Return [X, Y] of the center of cell containing provided text 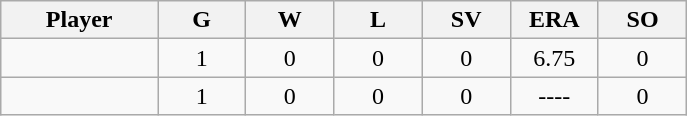
G [202, 20]
6.75 [554, 58]
SO [642, 20]
W [290, 20]
SV [466, 20]
Player [80, 20]
ERA [554, 20]
---- [554, 96]
L [378, 20]
